Detect which cell encompasses the target text, then output its (x, y) center coordinate. 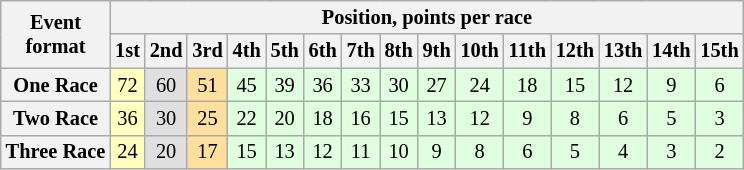
16 (361, 118)
25 (207, 118)
6th (323, 51)
27 (437, 85)
5th (285, 51)
1st (128, 51)
33 (361, 85)
10th (480, 51)
51 (207, 85)
8th (399, 51)
12th (575, 51)
10 (399, 152)
17 (207, 152)
60 (166, 85)
Position, points per race (426, 17)
3rd (207, 51)
39 (285, 85)
4th (247, 51)
14th (671, 51)
7th (361, 51)
2 (719, 152)
Eventformat (56, 34)
4 (623, 152)
Three Race (56, 152)
13th (623, 51)
9th (437, 51)
11th (528, 51)
22 (247, 118)
15th (719, 51)
11 (361, 152)
2nd (166, 51)
One Race (56, 85)
45 (247, 85)
Two Race (56, 118)
72 (128, 85)
